Scan for the cell matching the given text and deliver its [X, Y] coordinate at center. 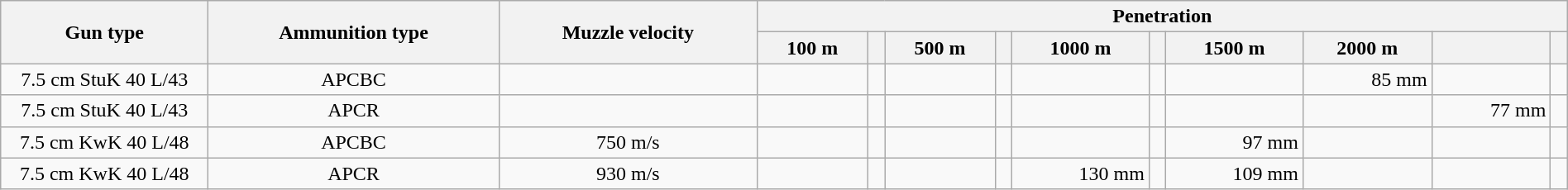
97 mm [1235, 142]
130 mm [1081, 173]
Penetration [1162, 17]
Muzzle velocity [628, 32]
109 mm [1235, 173]
930 m/s [628, 173]
1500 m [1235, 48]
1000 m [1081, 48]
2000 m [1367, 48]
85 mm [1367, 79]
77 mm [1491, 111]
Ammunition type [354, 32]
750 m/s [628, 142]
Gun type [104, 32]
100 m [812, 48]
500 m [940, 48]
